Scan for the cell matching the given text and deliver its (X, Y) coordinate at center. 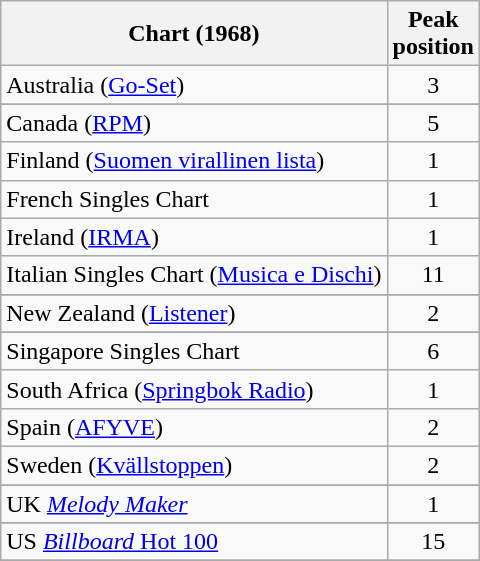
11 (433, 275)
Australia (Go-Set) (194, 85)
Sweden (Kvällstoppen) (194, 465)
South Africa (Springbok Radio) (194, 389)
Singapore Singles Chart (194, 351)
Italian Singles Chart (Musica e Dischi) (194, 275)
Canada (RPM) (194, 123)
15 (433, 542)
6 (433, 351)
Ireland (IRMA) (194, 237)
UK Melody Maker (194, 503)
3 (433, 85)
US Billboard Hot 100 (194, 542)
New Zealand (Listener) (194, 313)
Peakposition (433, 34)
French Singles Chart (194, 199)
5 (433, 123)
Finland (Suomen virallinen lista) (194, 161)
Spain (AFYVE) (194, 427)
Chart (1968) (194, 34)
